Output the [x, y] coordinate of the center of the cell containing the given text.  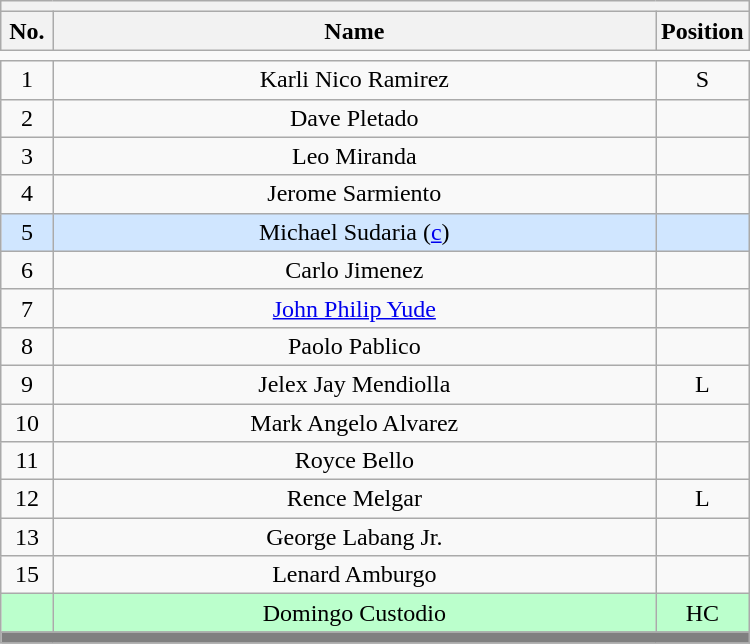
15 [27, 575]
2 [27, 118]
4 [27, 194]
3 [27, 156]
7 [27, 308]
5 [27, 232]
George Labang Jr. [354, 537]
Lenard Amburgo [354, 575]
Paolo Pablico [354, 346]
12 [27, 499]
Rence Melgar [354, 499]
8 [27, 346]
Dave Pletado [354, 118]
Jelex Jay Mendiolla [354, 384]
Mark Angelo Alvarez [354, 423]
1 [27, 80]
Jerome Sarmiento [354, 194]
Karli Nico Ramirez [354, 80]
HC [703, 613]
9 [27, 384]
Royce Bello [354, 461]
6 [27, 270]
Leo Miranda [354, 156]
11 [27, 461]
Domingo Custodio [354, 613]
10 [27, 423]
Carlo Jimenez [354, 270]
No. [27, 31]
Name [354, 31]
13 [27, 537]
Michael Sudaria (c) [354, 232]
John Philip Yude [354, 308]
S [703, 80]
Position [703, 31]
